Identify which cell holds the provided text, then report its [X, Y] central coordinate. 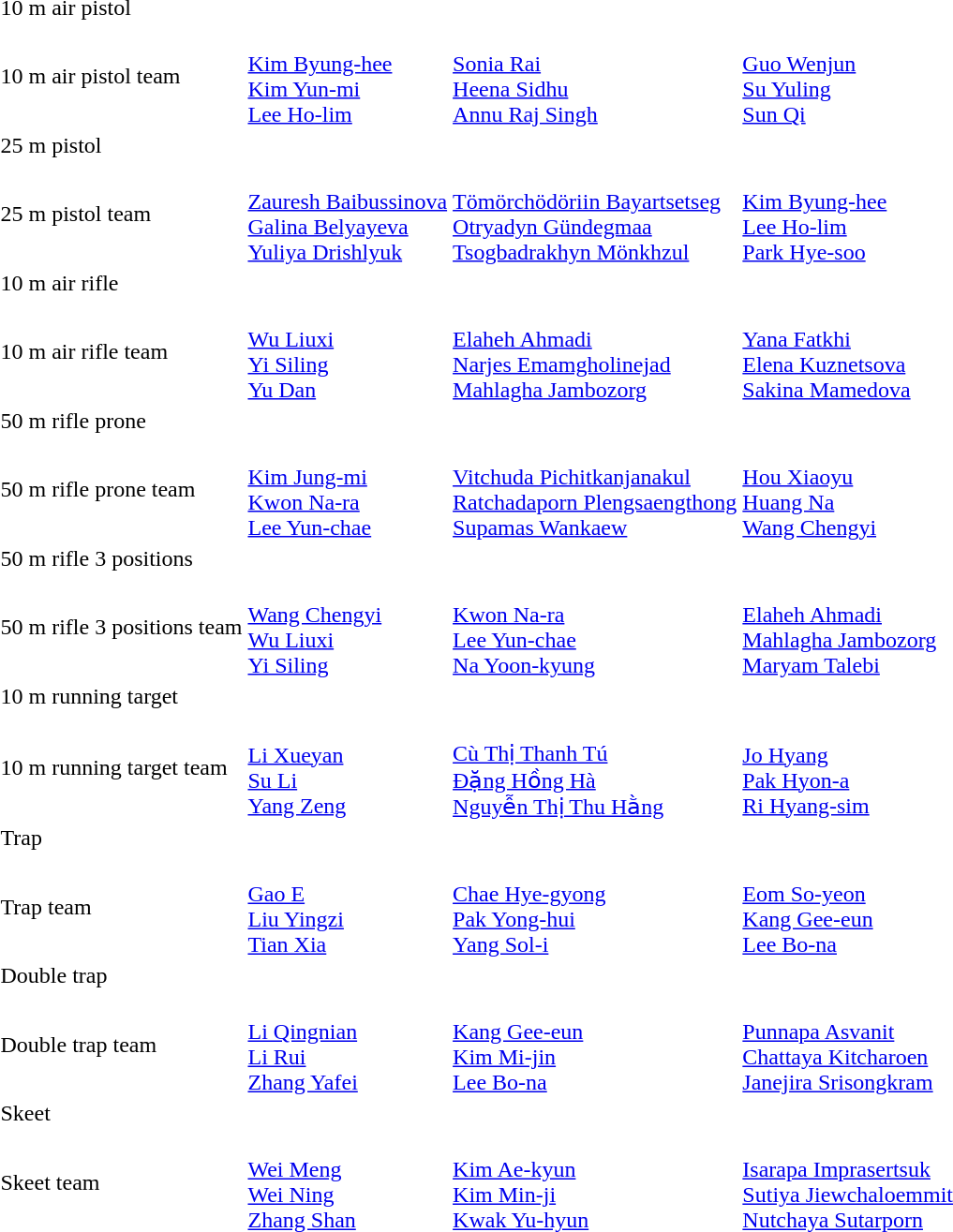
Chae Hye-gyongPak Yong-huiYang Sol-i [595, 907]
Wu LiuxiYi SilingYu Dan [348, 352]
Kim Jung-miKwon Na-raLee Yun-chae [348, 489]
Elaheh AhmadiNarjes EmamgholinejadMahlagha Jambozorg [595, 352]
Li QingnianLi RuiZhang Yafei [348, 1046]
Sonia RaiHeena SidhuAnnu Raj Singh [595, 77]
Kang Gee-eunKim Mi-jinLee Bo-na [595, 1046]
Kim Byung-heeKim Yun-miLee Ho-lim [348, 77]
Gao ELiu YingziTian Xia [348, 907]
Wang ChengyiWu LiuxiYi Siling [348, 628]
Zauresh BaibussinovaGalina BelyayevaYuliya Drishlyuk [348, 214]
Vitchuda PichitkanjanakulRatchadaporn PlengsaengthongSupamas Wankaew [595, 489]
Tömörchödöriin BayartsetsegOtryadyn GündegmaaTsogbadrakhyn Mönkhzul [595, 214]
Cù Thị Thanh TúĐặng Hồng HàNguyễn Thị Thu Hằng [595, 767]
Li XueyanSu LiYang Zeng [348, 767]
Kwon Na-raLee Yun-chaeNa Yoon-kyung [595, 628]
